Extract the [X, Y] coordinate from the center of the cell holding the provided text.  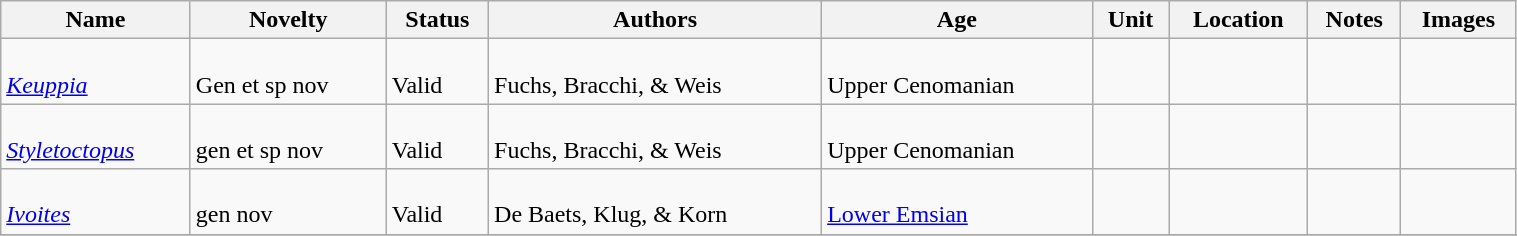
Novelty [288, 20]
Age [957, 20]
Unit [1130, 20]
Notes [1354, 20]
Styletoctopus [96, 136]
De Baets, Klug, & Korn [656, 202]
gen nov [288, 202]
Keuppia [96, 72]
Gen et sp nov [288, 72]
Ivoites [96, 202]
Images [1458, 20]
Lower Emsian [957, 202]
Status [437, 20]
Location [1238, 20]
gen et sp nov [288, 136]
Authors [656, 20]
Name [96, 20]
